Locate the cell with the specified text and output its [x, y] center coordinate. 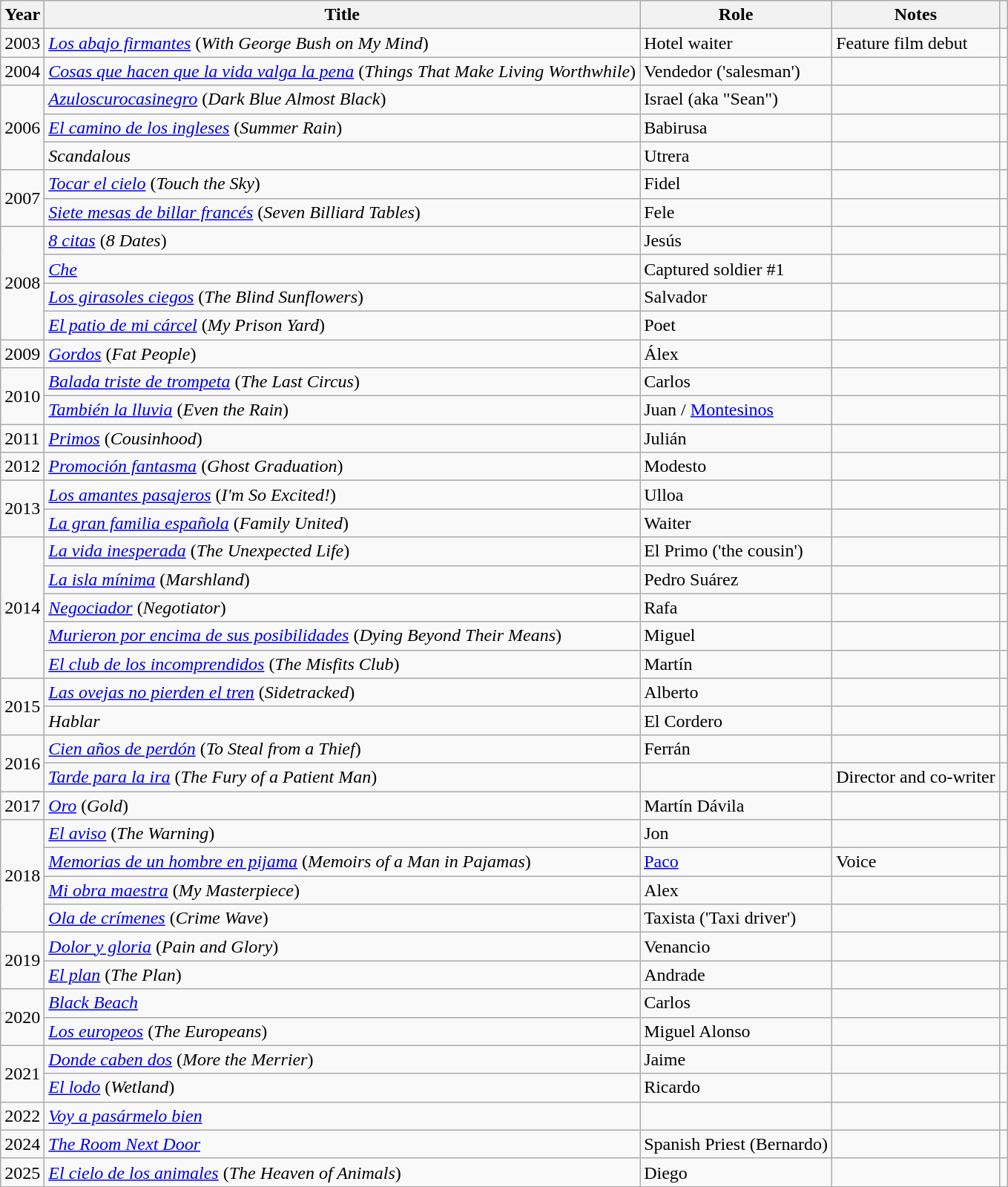
Year [22, 15]
2024 [22, 1144]
2008 [22, 283]
Alex [736, 890]
Cien años de perdón (To Steal from a Thief) [343, 749]
Black Beach [343, 1003]
Primos (Cousinhood) [343, 438]
Martín [736, 664]
2018 [22, 876]
2007 [22, 198]
2022 [22, 1116]
Voice [916, 862]
Notes [916, 15]
2006 [22, 128]
Álex [736, 354]
Donde caben dos (More the Merrier) [343, 1059]
Azuloscurocasinegro (Dark Blue Almost Black) [343, 99]
Voy a pasármelo bien [343, 1116]
Babirusa [736, 128]
Gordos (Fat People) [343, 354]
Role [736, 15]
Martín Dávila [736, 805]
La gran familia española (Family United) [343, 523]
The Room Next Door [343, 1144]
Los europeos (The Europeans) [343, 1031]
Las ovejas no pierden el tren (Sidetracked) [343, 692]
Jon [736, 834]
Balada triste de trompeta (The Last Circus) [343, 382]
Andrade [736, 975]
2016 [22, 763]
El aviso (The Warning) [343, 834]
Negociador (Negotiator) [343, 608]
El patio de mi cárcel (My Prison Yard) [343, 325]
Hablar [343, 720]
Scandalous [343, 156]
2003 [22, 43]
Che [343, 269]
Jesús [736, 240]
Hotel waiter [736, 43]
Poet [736, 325]
Modesto [736, 467]
Jaime [736, 1059]
Director and co-writer [916, 777]
Ola de crímenes (Crime Wave) [343, 918]
2009 [22, 354]
Oro (Gold) [343, 805]
Memorias de un hombre en pijama (Memoirs of a Man in Pajamas) [343, 862]
2013 [22, 509]
2014 [22, 608]
2025 [22, 1172]
Pedro Suárez [736, 579]
Israel (aka "Sean") [736, 99]
Cosas que hacen que la vida valga la pena (Things That Make Living Worthwhile) [343, 71]
Juan / Montesinos [736, 410]
El Cordero [736, 720]
Spanish Priest (Bernardo) [736, 1144]
Fele [736, 212]
Miguel [736, 636]
2010 [22, 396]
Tocar el cielo (Touch the Sky) [343, 184]
Dolor y gloria (Pain and Glory) [343, 947]
Waiter [736, 523]
El plan (The Plan) [343, 975]
Utrera [736, 156]
El lodo (Wetland) [343, 1088]
También la lluvia (Even the Rain) [343, 410]
Vendedor ('salesman') [736, 71]
2019 [22, 961]
Taxista ('Taxi driver') [736, 918]
Ricardo [736, 1088]
El cielo de los animales (The Heaven of Animals) [343, 1172]
Title [343, 15]
2021 [22, 1073]
Miguel Alonso [736, 1031]
El camino de los ingleses (Summer Rain) [343, 128]
Captured soldier #1 [736, 269]
Fidel [736, 184]
Siete mesas de billar francés (Seven Billiard Tables) [343, 212]
Alberto [736, 692]
8 citas (8 Dates) [343, 240]
2020 [22, 1017]
2011 [22, 438]
2012 [22, 467]
Ferrán [736, 749]
Diego [736, 1172]
El club de los incomprendidos (The Misfits Club) [343, 664]
Ulloa [736, 495]
El Primo ('the cousin') [736, 551]
La vida inesperada (The Unexpected Life) [343, 551]
2015 [22, 706]
2017 [22, 805]
La isla mínima (Marshland) [343, 579]
Rafa [736, 608]
Los girasoles ciegos (The Blind Sunflowers) [343, 297]
2004 [22, 71]
Salvador [736, 297]
Venancio [736, 947]
Mi obra maestra (My Masterpiece) [343, 890]
Tarde para la ira (The Fury of a Patient Man) [343, 777]
Murieron por encima de sus posibilidades (Dying Beyond Their Means) [343, 636]
Los abajo firmantes (With George Bush on My Mind) [343, 43]
Paco [736, 862]
Promoción fantasma (Ghost Graduation) [343, 467]
Los amantes pasajeros (I'm So Excited!) [343, 495]
Julián [736, 438]
Feature film debut [916, 43]
